For the text-containing cell, return its midpoint in [X, Y] coordinate format. 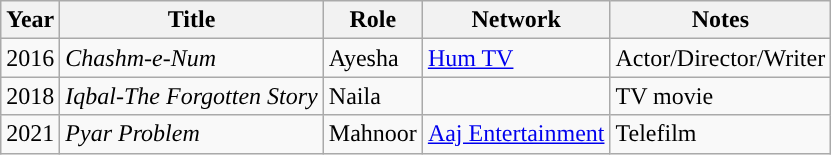
Title [192, 20]
Hum TV [516, 58]
Naila [372, 96]
Telefilm [720, 134]
Chashm-e-Num [192, 58]
Mahnoor [372, 134]
Role [372, 20]
2016 [30, 58]
TV movie [720, 96]
Ayesha [372, 58]
Year [30, 20]
2021 [30, 134]
Iqbal-The Forgotten Story [192, 96]
Aaj Entertainment [516, 134]
2018 [30, 96]
Actor/Director/Writer [720, 58]
Notes [720, 20]
Pyar Problem [192, 134]
Network [516, 20]
